Return (x, y) of the center of cell containing provided text 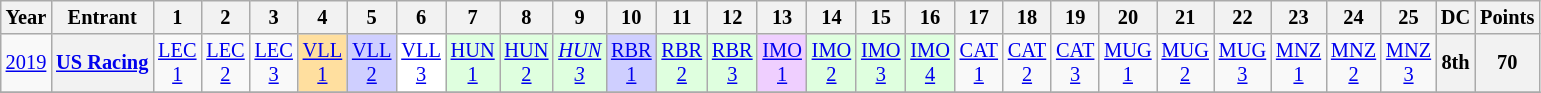
MNZ3 (1408, 63)
LEC3 (274, 63)
Year (26, 17)
IMO2 (832, 63)
7 (473, 17)
16 (930, 17)
IMO4 (930, 63)
10 (631, 17)
HUN1 (473, 63)
US Racing (102, 63)
1 (177, 17)
Entrant (102, 17)
4 (322, 17)
12 (732, 17)
MUG2 (1186, 63)
19 (1075, 17)
MUG3 (1242, 63)
MNZ2 (1354, 63)
MUG1 (1128, 63)
15 (880, 17)
14 (832, 17)
CAT1 (979, 63)
Points (1507, 17)
LEC1 (177, 63)
IMO3 (880, 63)
CAT2 (1027, 63)
18 (1027, 17)
VLL3 (420, 63)
2 (225, 17)
20 (1128, 17)
RBR3 (732, 63)
VLL2 (372, 63)
23 (1298, 17)
RBR1 (631, 63)
13 (782, 17)
70 (1507, 63)
VLL1 (322, 63)
RBR2 (682, 63)
CAT3 (1075, 63)
17 (979, 17)
11 (682, 17)
24 (1354, 17)
2019 (26, 63)
HUN3 (580, 63)
22 (1242, 17)
IMO1 (782, 63)
8th (1456, 63)
5 (372, 17)
8 (527, 17)
LEC2 (225, 63)
MNZ1 (1298, 63)
DC (1456, 17)
HUN2 (527, 63)
3 (274, 17)
25 (1408, 17)
9 (580, 17)
21 (1186, 17)
6 (420, 17)
